Return (x, y) of the center of cell containing provided text 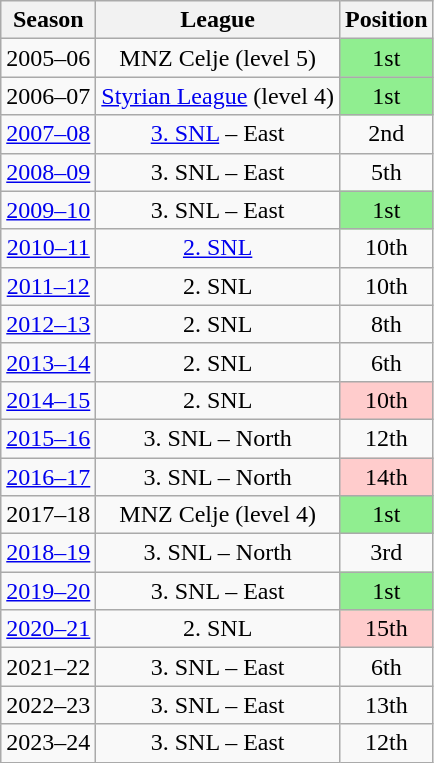
2020–21 (48, 629)
Season (48, 20)
8th (386, 324)
2010–11 (48, 248)
14th (386, 477)
2019–20 (48, 591)
2008–09 (48, 172)
2023–24 (48, 743)
2018–19 (48, 553)
League (218, 20)
3rd (386, 553)
2005–06 (48, 58)
2021–22 (48, 667)
2015–16 (48, 438)
2011–12 (48, 286)
2006–07 (48, 96)
MNZ Celje (level 5) (218, 58)
MNZ Celje (level 4) (218, 515)
15th (386, 629)
Position (386, 20)
2nd (386, 134)
2013–14 (48, 362)
2016–17 (48, 477)
5th (386, 172)
13th (386, 705)
2009–10 (48, 210)
2022–23 (48, 705)
Styrian League (level 4) (218, 96)
2012–13 (48, 324)
2014–15 (48, 400)
2007–08 (48, 134)
2017–18 (48, 515)
